Return (x, y) of the center of cell containing provided text 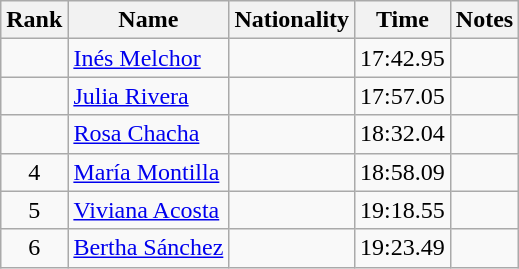
Nationality (292, 20)
4 (34, 172)
Rosa Chacha (148, 134)
18:32.04 (403, 134)
Bertha Sánchez (148, 248)
5 (34, 210)
6 (34, 248)
María Montilla (148, 172)
18:58.09 (403, 172)
Name (148, 20)
17:57.05 (403, 96)
Time (403, 20)
19:18.55 (403, 210)
Rank (34, 20)
Julia Rivera (148, 96)
17:42.95 (403, 58)
Viviana Acosta (148, 210)
19:23.49 (403, 248)
Notes (484, 20)
Inés Melchor (148, 58)
